From the cell containing the given text, extract its center point as [X, Y] coordinate. 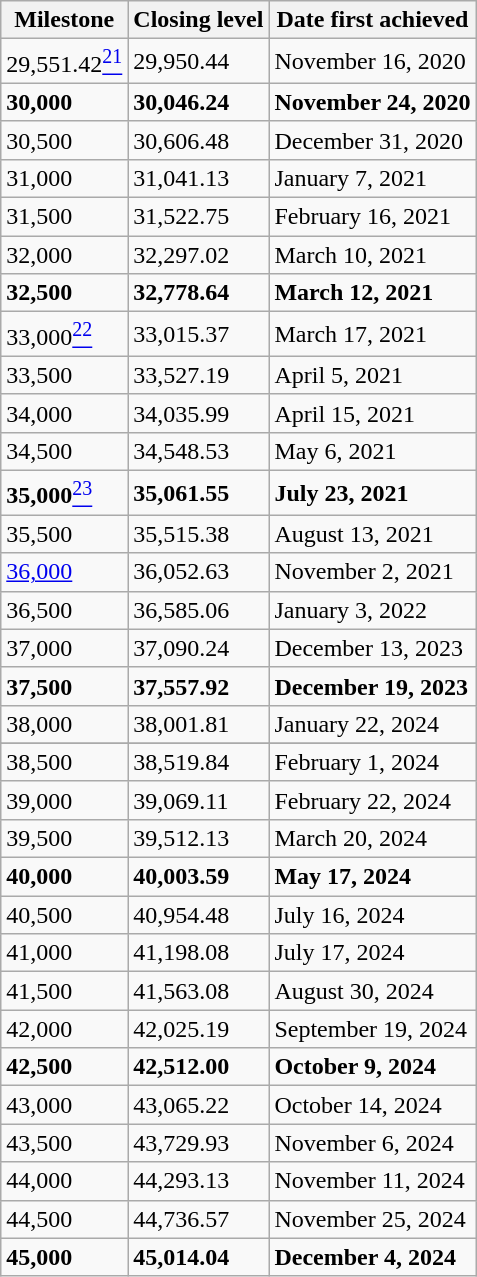
July 16, 2024 [372, 915]
31,041.13 [198, 178]
32,000 [64, 255]
37,500 [64, 686]
37,557.92 [198, 686]
39,069.11 [198, 800]
44,000 [64, 1181]
February 22, 2024 [372, 800]
38,519.84 [198, 762]
July 17, 2024 [372, 953]
41,000 [64, 953]
45,014.04 [198, 1257]
33,00022 [64, 334]
34,500 [64, 451]
May 6, 2021 [372, 451]
November 24, 2020 [372, 102]
Closing level [198, 20]
36,052.63 [198, 572]
April 15, 2021 [372, 413]
November 16, 2020 [372, 62]
40,954.48 [198, 915]
40,000 [64, 877]
36,500 [64, 610]
31,522.75 [198, 217]
32,500 [64, 293]
February 16, 2021 [372, 217]
31,000 [64, 178]
October 14, 2024 [372, 1105]
34,548.53 [198, 451]
42,000 [64, 1029]
July 23, 2021 [372, 492]
January 22, 2024 [372, 724]
Date first achieved [372, 20]
44,736.57 [198, 1219]
41,563.08 [198, 991]
November 2, 2021 [372, 572]
December 13, 2023 [372, 648]
March 12, 2021 [372, 293]
April 5, 2021 [372, 375]
35,515.38 [198, 534]
43,729.93 [198, 1143]
32,778.64 [198, 293]
37,090.24 [198, 648]
41,198.08 [198, 953]
33,500 [64, 375]
43,065.22 [198, 1105]
34,000 [64, 413]
34,035.99 [198, 413]
29,950.44 [198, 62]
39,000 [64, 800]
45,000 [64, 1257]
November 11, 2024 [372, 1181]
38,001.81 [198, 724]
38,500 [64, 762]
30,500 [64, 140]
32,297.02 [198, 255]
December 31, 2020 [372, 140]
39,500 [64, 839]
42,512.00 [198, 1067]
30,000 [64, 102]
44,500 [64, 1219]
43,500 [64, 1143]
42,025.19 [198, 1029]
March 17, 2021 [372, 334]
43,000 [64, 1105]
May 17, 2024 [372, 877]
33,527.19 [198, 375]
38,000 [64, 724]
March 20, 2024 [372, 839]
44,293.13 [198, 1181]
December 4, 2024 [372, 1257]
February 1, 2024 [372, 762]
42,500 [64, 1067]
37,000 [64, 648]
41,500 [64, 991]
35,061.55 [198, 492]
36,585.06 [198, 610]
35,500 [64, 534]
November 25, 2024 [372, 1219]
33,015.37 [198, 334]
40,500 [64, 915]
Milestone [64, 20]
35,00023 [64, 492]
September 19, 2024 [372, 1029]
39,512.13 [198, 839]
October 9, 2024 [372, 1067]
August 13, 2021 [372, 534]
March 10, 2021 [372, 255]
30,606.48 [198, 140]
January 7, 2021 [372, 178]
40,003.59 [198, 877]
November 6, 2024 [372, 1143]
January 3, 2022 [372, 610]
August 30, 2024 [372, 991]
December 19, 2023 [372, 686]
30,046.24 [198, 102]
31,500 [64, 217]
36,000 [64, 572]
29,551.4221 [64, 62]
